Pinpoint the cell where the given text exists, returning its [X, Y] midpoint coordinate. 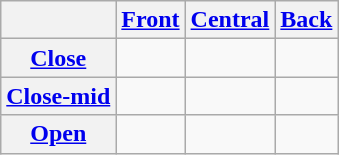
Front [150, 20]
Close-mid [58, 96]
Close [58, 58]
Open [58, 134]
Central [230, 20]
Back [306, 20]
